Determine the (x, y) coordinate at the center of the cell enclosing the given text.  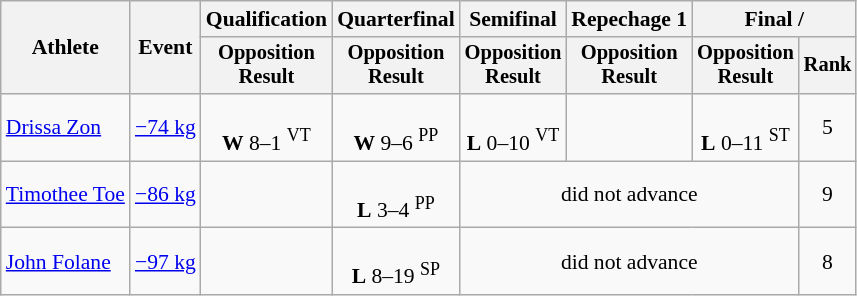
Quarterfinal (396, 19)
9 (828, 194)
Drissa Zon (66, 128)
L 0–11 ST (746, 128)
Final / (774, 19)
Qualification (266, 19)
5 (828, 128)
Athlete (66, 48)
L 0–10 VT (514, 128)
Semifinal (514, 19)
L 8–19 SP (396, 262)
Timothee Toe (66, 194)
Rank (828, 66)
−86 kg (166, 194)
John Folane (66, 262)
8 (828, 262)
W 8–1 VT (266, 128)
−97 kg (166, 262)
−74 kg (166, 128)
L 3–4 PP (396, 194)
Repechage 1 (629, 19)
Event (166, 48)
W 9–6 PP (396, 128)
